Detect which cell encompasses the target text, then output its (x, y) center coordinate. 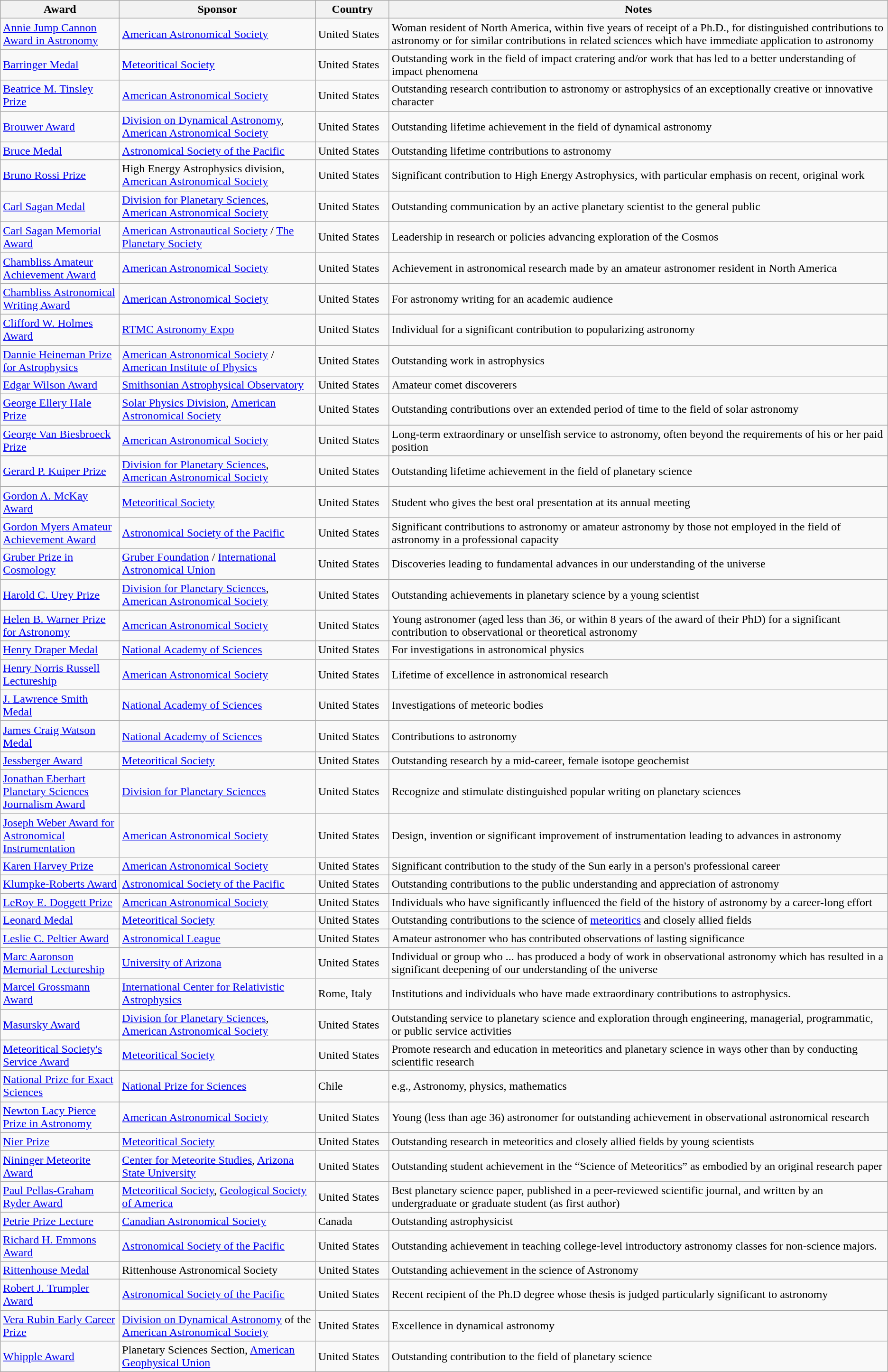
Outstanding communication by an active planetary scientist to the general public (638, 206)
Outstanding lifetime achievement in the field of dynamical astronomy (638, 126)
Division on Dynamical Astronomy of the American Astronomical Society (217, 1326)
Outstanding service to planetary science and exploration through engineering, managerial, programmatic, or public service activities (638, 1025)
High Energy Astrophysics division, American Astronomical Society (217, 176)
Newton Lacy Pierce Prize in Astronomy (60, 1117)
Outstanding research contribution to astronomy or astrophysics of an exceptionally creative or innovative character (638, 96)
Leonard Medal (60, 920)
Petrie Prize Lecture (60, 1221)
Vera Rubin Early Career Prize (60, 1326)
National Prize for Sciences (217, 1086)
Excellence in dynamical astronomy (638, 1326)
Gordon Myers Amateur Achievement Award (60, 533)
Astronomical League (217, 938)
Joseph Weber Award for Astronomical Instrumentation (60, 835)
Meteoritical Society's Service Award (60, 1055)
Best planetary science paper, published in a peer-reviewed scientific journal, and written by an undergraduate or graduate student (as first author) (638, 1196)
Outstanding achievements in planetary science by a young scientist (638, 595)
Outstanding lifetime contributions to astronomy (638, 151)
Student who gives the best oral presentation at its annual meeting (638, 502)
American Astronomical Society / American Institute of Physics (217, 361)
Meteoritical Society, Geological Society of America (217, 1196)
Outstanding astrophysicist (638, 1221)
Chile (352, 1086)
Karen Harvey Prize (60, 866)
Investigations of meteoric bodies (638, 705)
Bruno Rossi Prize (60, 176)
James Craig Watson Medal (60, 736)
Institutions and individuals who have made extraordinary contributions to astrophysics. (638, 993)
Whipple Award (60, 1357)
International Center for Relativistic Astrophysics (217, 993)
Recognize and stimulate distinguished popular writing on planetary sciences (638, 791)
Lifetime of excellence in astronomical research (638, 675)
Solar Physics Division, American Astronomical Society (217, 410)
Leadership in research or policies advancing exploration of the Cosmos (638, 237)
Outstanding student achievement in the “Science of Meteoritics” as embodied by an original research paper (638, 1166)
Carl Sagan Memorial Award (60, 237)
Outstanding contributions to the science of meteoritics and closely allied fields (638, 920)
Significant contributions to astronomy or amateur astronomy by those not employed in the field of astronomy in a professional capacity (638, 533)
Bruce Medal (60, 151)
National Prize for Exact Sciences (60, 1086)
Dannie Heineman Prize for Astrophysics (60, 361)
For investigations in astronomical physics (638, 650)
Outstanding work in astrophysics (638, 361)
J. Lawrence Smith Medal (60, 705)
Richard H. Emmons Award (60, 1246)
Individuals who have significantly influenced the field of the history of astronomy by a career-long effort (638, 902)
Outstanding contributions to the public understanding and appreciation of astronomy (638, 884)
Recent recipient of the Ph.D degree whose thesis is judged particularly significant to astronomy (638, 1295)
Canada (352, 1221)
Notes (638, 9)
Rittenhouse Astronomical Society (217, 1270)
Edgar Wilson Award (60, 385)
Promote research and education in meteoritics and planetary science in ways other than by conducting scientific research (638, 1055)
Helen B. Warner Prize for Astronomy (60, 625)
Outstanding work in the field of impact cratering and/or work that has led to a better understanding of impact phenomena (638, 65)
Chambliss Astronomical Writing Award (60, 299)
Significant contribution to High Energy Astrophysics, with particular emphasis on recent, original work (638, 176)
George Ellery Hale Prize (60, 410)
Division on Dynamical Astronomy, American Astronomical Society (217, 126)
Chambliss Amateur Achievement Award (60, 268)
Masursky Award (60, 1025)
Gordon A. McKay Award (60, 502)
Planetary Sciences Section, American Geophysical Union (217, 1357)
Contributions to astronomy (638, 736)
Long-term extraordinary or unselfish service to astronomy, often beyond the requirements of his or her paid position (638, 440)
Brouwer Award (60, 126)
Individual for a significant contribution to popularizing astronomy (638, 329)
Jessberger Award (60, 760)
Gerard P. Kuiper Prize (60, 472)
Young (less than age 36) astronomer for outstanding achievement in observational astronomical research (638, 1117)
Carl Sagan Medal (60, 206)
LeRoy E. Doggett Prize (60, 902)
Outstanding contributions over an extended period of time to the field of solar astronomy (638, 410)
RTMC Astronomy Expo (217, 329)
e.g., Astronomy, physics, mathematics (638, 1086)
University of Arizona (217, 963)
Award (60, 9)
Robert J. Trumpler Award (60, 1295)
Rittenhouse Medal (60, 1270)
Gruber Prize in Cosmology (60, 564)
Amateur astronomer who has contributed observations of lasting significance (638, 938)
Design, invention or significant improvement of instrumentation leading to advances in astronomy (638, 835)
Significant contribution to the study of the Sun early in a person's professional career (638, 866)
Annie Jump Cannon Award in Astronomy (60, 34)
Gruber Foundation / International Astronomical Union (217, 564)
Harold C. Urey Prize (60, 595)
Sponsor (217, 9)
Marcel Grossmann Award (60, 993)
Henry Norris Russell Lectureship (60, 675)
Marc Aaronson Memorial Lectureship (60, 963)
Outstanding contribution to the field of planetary science (638, 1357)
Rome, Italy (352, 993)
Discoveries leading to fundamental advances in our understanding of the universe (638, 564)
Outstanding research in meteoritics and closely allied fields by young scientists (638, 1141)
Outstanding research by a mid-career, female isotope geochemist (638, 760)
Outstanding achievement in teaching college-level introductory astronomy classes for non-science majors. (638, 1246)
Amateur comet discoverers (638, 385)
American Astronautical Society / The Planetary Society (217, 237)
Achievement in astronomical research made by an amateur astronomer resident in North America (638, 268)
Leslie C. Peltier Award (60, 938)
Smithsonian Astrophysical Observatory (217, 385)
Canadian Astronomical Society (217, 1221)
Outstanding achievement in the science of Astronomy (638, 1270)
Nininger Meteorite Award (60, 1166)
Center for Meteorite Studies, Arizona State University (217, 1166)
Clifford W. Holmes Award (60, 329)
Klumpke-Roberts Award (60, 884)
Barringer Medal (60, 65)
Jonathan Eberhart Planetary Sciences Journalism Award (60, 791)
Country (352, 9)
Paul Pellas-Graham Ryder Award (60, 1196)
For astronomy writing for an academic audience (638, 299)
Henry Draper Medal (60, 650)
Nier Prize (60, 1141)
Outstanding lifetime achievement in the field of planetary science (638, 472)
George Van Biesbroeck Prize (60, 440)
Beatrice M. Tinsley Prize (60, 96)
Division for Planetary Sciences (217, 791)
